Return the (x, y) coordinate for the center point of the cell that contains the specified text.  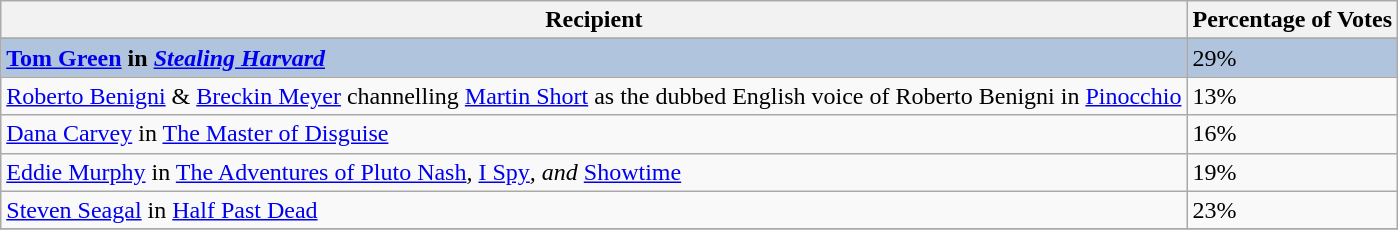
Percentage of Votes (1292, 20)
13% (1292, 96)
Recipient (594, 20)
Steven Seagal in Half Past Dead (594, 210)
Dana Carvey in The Master of Disguise (594, 134)
Tom Green in Stealing Harvard (594, 58)
19% (1292, 172)
Roberto Benigni & Breckin Meyer channelling Martin Short as the dubbed English voice of Roberto Benigni in Pinocchio (594, 96)
16% (1292, 134)
Eddie Murphy in The Adventures of Pluto Nash, I Spy, and Showtime (594, 172)
29% (1292, 58)
23% (1292, 210)
